Search for the cell housing the specified text and yield its [x, y] center coordinate. 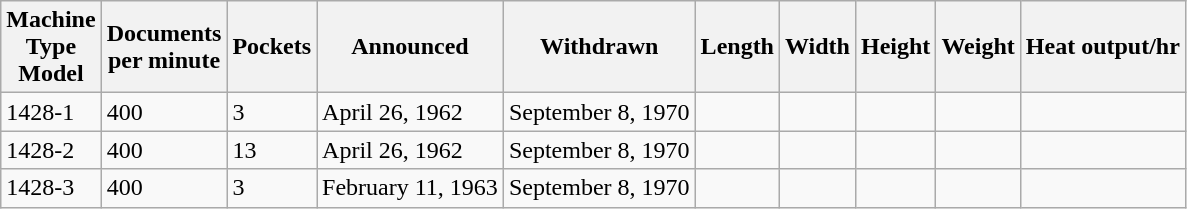
Length [737, 47]
Documentsper minute [164, 47]
Height [895, 47]
13 [272, 150]
Weight [978, 47]
Announced [410, 47]
Pockets [272, 47]
Heat output/hr [1102, 47]
1428-2 [51, 150]
1428-3 [51, 188]
February 11, 1963 [410, 188]
MachineTypeModel [51, 47]
1428-1 [51, 112]
Withdrawn [599, 47]
Width [818, 47]
